Return the [X, Y] coordinate for the center point of the cell that contains the specified text.  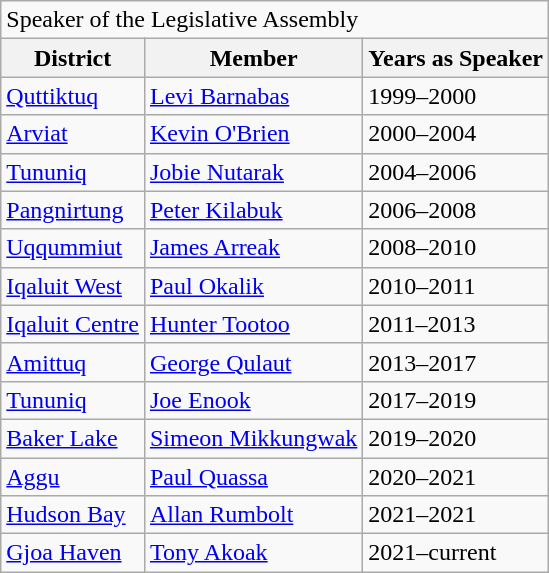
District [73, 58]
Paul Okalik [253, 286]
Jobie Nutarak [253, 172]
2008–2010 [456, 248]
2021–current [456, 553]
Uqqummiut [73, 248]
Gjoa Haven [73, 553]
Years as Speaker [456, 58]
Tony Akoak [253, 553]
George Qulaut [253, 362]
2004–2006 [456, 172]
2021–2021 [456, 515]
Member [253, 58]
Iqaluit Centre [73, 324]
Joe Enook [253, 400]
Kevin O'Brien [253, 134]
Amittuq [73, 362]
James Arreak [253, 248]
2011–2013 [456, 324]
Hudson Bay [73, 515]
2019–2020 [456, 438]
2017–2019 [456, 400]
2010–2011 [456, 286]
Pangnirtung [73, 210]
2020–2021 [456, 477]
Peter Kilabuk [253, 210]
Simeon Mikkungwak [253, 438]
Baker Lake [73, 438]
Levi Barnabas [253, 96]
Aggu [73, 477]
Arviat [73, 134]
Paul Quassa [253, 477]
Allan Rumbolt [253, 515]
Speaker of the Legislative Assembly [275, 20]
Hunter Tootoo [253, 324]
2013–2017 [456, 362]
Iqaluit West [73, 286]
1999–2000 [456, 96]
Quttiktuq [73, 96]
2000–2004 [456, 134]
2006–2008 [456, 210]
